For the text-containing cell, return its midpoint in (X, Y) coordinate format. 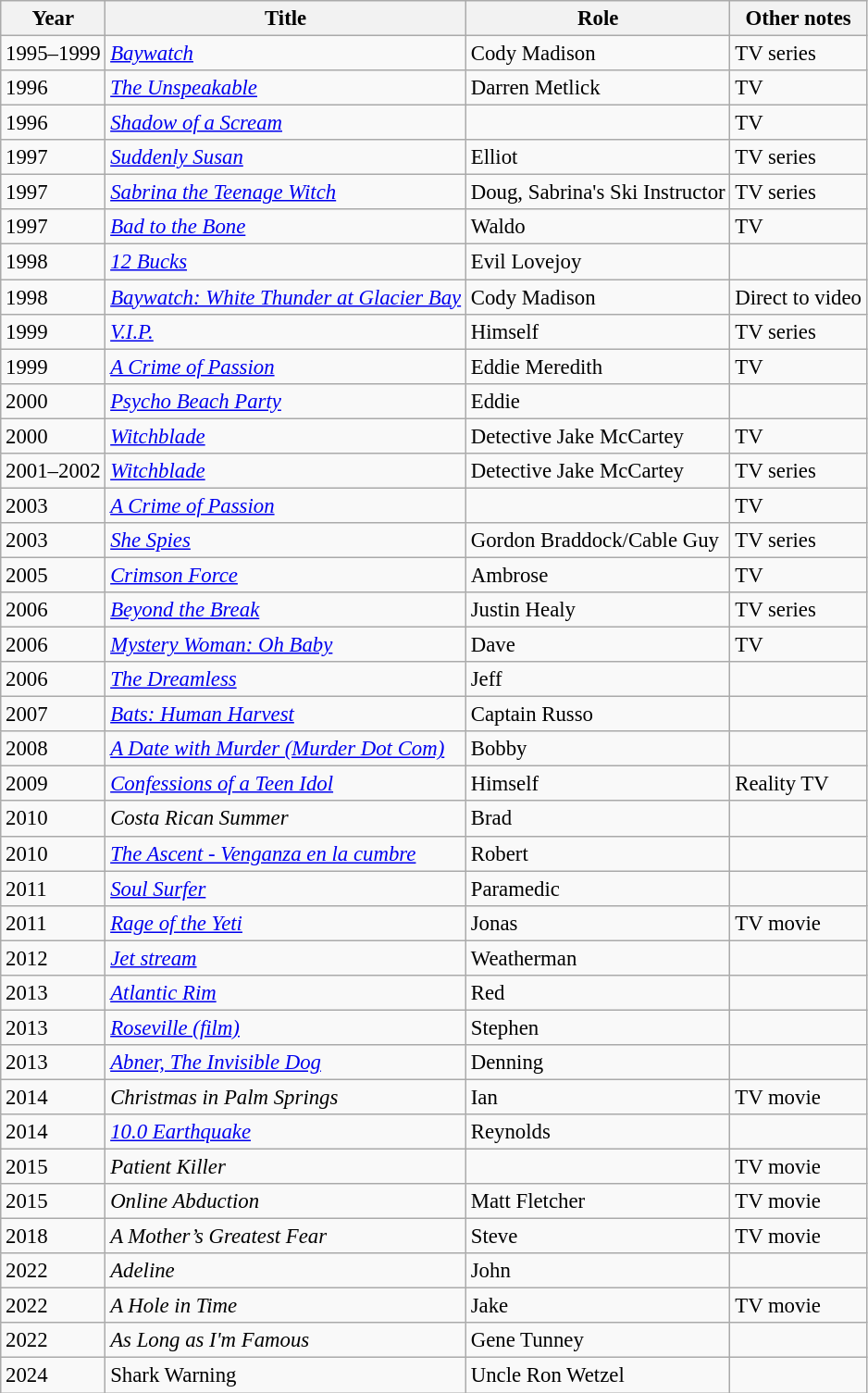
Year (54, 19)
The Unspeakable (286, 88)
Jake (598, 1306)
Bats: Human Harvest (286, 715)
Bobby (598, 749)
Stephen (598, 1027)
A Date with Murder (Murder Dot Com) (286, 749)
2007 (54, 715)
Uncle Ron Wetzel (598, 1375)
A Mother’s Greatest Fear (286, 1237)
A Hole in Time (286, 1306)
2008 (54, 749)
Other notes (798, 19)
2001–2002 (54, 471)
Paramedic (598, 889)
Costa Rican Summer (286, 819)
Matt Fletcher (598, 1201)
She Spies (286, 541)
Atlantic Rim (286, 993)
2009 (54, 784)
Soul Surfer (286, 889)
Robert (598, 853)
Eddie (598, 401)
Patient Killer (286, 1167)
Suddenly Susan (286, 157)
Psycho Beach Party (286, 401)
Bad to the Bone (286, 227)
Reynolds (598, 1132)
10.0 Earthquake (286, 1132)
Abner, The Invisible Dog (286, 1063)
Darren Metlick (598, 88)
Doug, Sabrina's Ski Instructor (598, 193)
12 Bucks (286, 262)
Roseville (film) (286, 1027)
Denning (598, 1063)
Ambrose (598, 575)
Ian (598, 1097)
Gordon Braddock/Cable Guy (598, 541)
Confessions of a Teen Idol (286, 784)
Dave (598, 645)
Sabrina the Teenage Witch (286, 193)
Christmas in Palm Springs (286, 1097)
V.I.P. (286, 331)
Elliot (598, 157)
Red (598, 993)
Steve (598, 1237)
1995–1999 (54, 54)
Mystery Woman: Oh Baby (286, 645)
The Dreamless (286, 679)
Jet stream (286, 958)
Jeff (598, 679)
Shark Warning (286, 1375)
Beyond the Break (286, 610)
2018 (54, 1237)
2024 (54, 1375)
2012 (54, 958)
Brad (598, 819)
Reality TV (798, 784)
Eddie Meredith (598, 367)
Weatherman (598, 958)
Title (286, 19)
John (598, 1271)
Shadow of a Scream (286, 123)
Waldo (598, 227)
As Long as I'm Famous (286, 1341)
2005 (54, 575)
Adeline (286, 1271)
Jonas (598, 923)
Rage of the Yeti (286, 923)
Online Abduction (286, 1201)
Justin Healy (598, 610)
Evil Lovejoy (598, 262)
Role (598, 19)
Captain Russo (598, 715)
Baywatch (286, 54)
Baywatch: White Thunder at Glacier Bay (286, 297)
Gene Tunney (598, 1341)
Direct to video (798, 297)
The Ascent - Venganza en la cumbre (286, 853)
Crimson Force (286, 575)
